Return the (x, y) coordinate for the center point of the cell that contains the specified text.  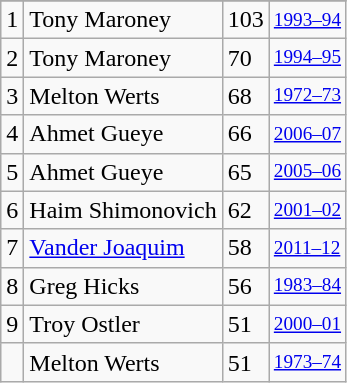
7 (12, 248)
70 (246, 58)
2005–06 (307, 172)
Greg Hicks (123, 286)
56 (246, 286)
4 (12, 134)
62 (246, 210)
3 (12, 96)
6 (12, 210)
2001–02 (307, 210)
2 (12, 58)
2011–12 (307, 248)
Haim Shimonovich (123, 210)
65 (246, 172)
103 (246, 20)
Vander Joaquim (123, 248)
5 (12, 172)
68 (246, 96)
1983–84 (307, 286)
1993–94 (307, 20)
1 (12, 20)
9 (12, 324)
58 (246, 248)
2006–07 (307, 134)
1973–74 (307, 362)
8 (12, 286)
2000–01 (307, 324)
Troy Ostler (123, 324)
1994–95 (307, 58)
1972–73 (307, 96)
66 (246, 134)
